From the cell containing the given text, extract its center point as (X, Y) coordinate. 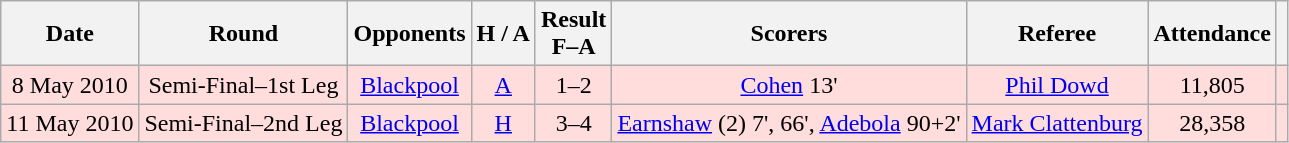
Round (244, 34)
8 May 2010 (70, 85)
Attendance (1212, 34)
Earnshaw (2) 7', 66', Adebola 90+2' (789, 123)
3–4 (573, 123)
H (503, 123)
Semi-Final–1st Leg (244, 85)
Opponents (410, 34)
Semi-Final–2nd Leg (244, 123)
Cohen 13' (789, 85)
11 May 2010 (70, 123)
Referee (1057, 34)
ResultF–A (573, 34)
Scorers (789, 34)
Mark Clattenburg (1057, 123)
Phil Dowd (1057, 85)
A (503, 85)
28,358 (1212, 123)
H / A (503, 34)
11,805 (1212, 85)
Date (70, 34)
1–2 (573, 85)
